Locate the cell with the specified text and output its [X, Y] center coordinate. 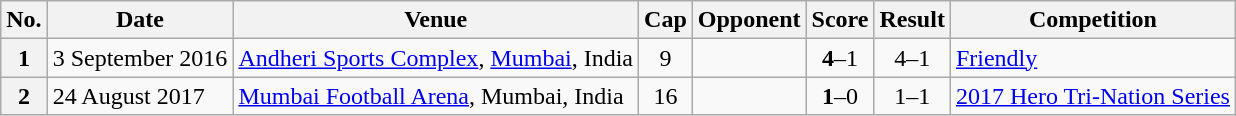
2 [24, 96]
2017 Hero Tri-Nation Series [1092, 96]
No. [24, 20]
Andheri Sports Complex, Mumbai, India [436, 58]
Venue [436, 20]
Result [912, 20]
16 [666, 96]
3 September 2016 [140, 58]
1 [24, 58]
1–0 [840, 96]
24 August 2017 [140, 96]
Mumbai Football Arena, Mumbai, India [436, 96]
Cap [666, 20]
Friendly [1092, 58]
Date [140, 20]
Opponent [749, 20]
Score [840, 20]
Competition [1092, 20]
9 [666, 58]
1–1 [912, 96]
